Determine the (X, Y) coordinate at the center of the cell enclosing the given text.  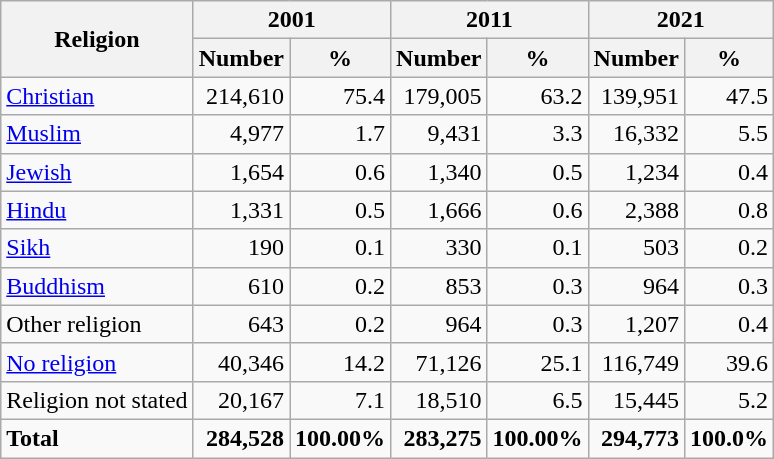
1,207 (636, 324)
1,340 (439, 172)
63.2 (538, 96)
Total (97, 438)
9,431 (439, 134)
1.7 (340, 134)
18,510 (439, 400)
Buddhism (97, 286)
0.8 (728, 210)
2,388 (636, 210)
139,951 (636, 96)
71,126 (439, 362)
4,977 (241, 134)
1,654 (241, 172)
Religion (97, 39)
25.1 (538, 362)
No religion (97, 362)
214,610 (241, 96)
5.2 (728, 400)
2011 (490, 20)
15,445 (636, 400)
7.1 (340, 400)
14.2 (340, 362)
40,346 (241, 362)
Religion not stated (97, 400)
2001 (292, 20)
853 (439, 286)
610 (241, 286)
3.3 (538, 134)
503 (636, 248)
Sikh (97, 248)
190 (241, 248)
39.6 (728, 362)
330 (439, 248)
16,332 (636, 134)
294,773 (636, 438)
Hindu (97, 210)
6.5 (538, 400)
Muslim (97, 134)
284,528 (241, 438)
100.0% (728, 438)
Christian (97, 96)
116,749 (636, 362)
20,167 (241, 400)
1,666 (439, 210)
283,275 (439, 438)
Other religion (97, 324)
643 (241, 324)
1,234 (636, 172)
179,005 (439, 96)
1,331 (241, 210)
47.5 (728, 96)
75.4 (340, 96)
Jewish (97, 172)
2021 (680, 20)
5.5 (728, 134)
